Locate the cell with the specified text and output its (x, y) center coordinate. 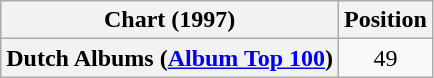
Dutch Albums (Album Top 100) (170, 58)
49 (386, 58)
Position (386, 20)
Chart (1997) (170, 20)
